Determine the (x, y) coordinate at the center of the cell enclosing the given text.  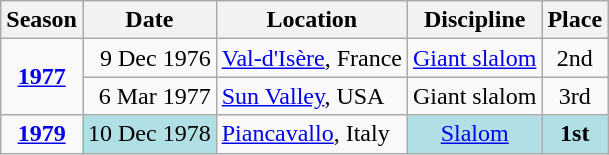
9 Dec 1976 (149, 58)
Date (149, 20)
Val-d'Isère, France (312, 58)
10 Dec 1978 (149, 134)
2nd (575, 58)
1st (575, 134)
Piancavallo, Italy (312, 134)
Place (575, 20)
6 Mar 1977 (149, 96)
Sun Valley, USA (312, 96)
1979 (42, 134)
3rd (575, 96)
Slalom (475, 134)
Discipline (475, 20)
1977 (42, 77)
Season (42, 20)
Location (312, 20)
